Find where the given text appears and provide that cell's center as (X, Y) coordinate. 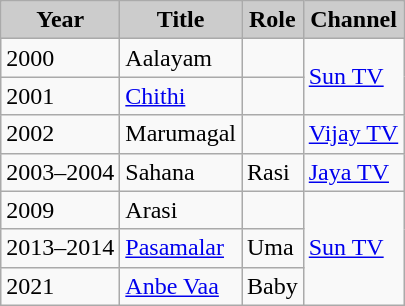
Chithi (181, 96)
2021 (60, 286)
Vijay TV (353, 134)
2009 (60, 210)
Baby (273, 286)
2002 (60, 134)
Year (60, 20)
2013–2014 (60, 248)
Jaya TV (353, 172)
Aalayam (181, 58)
2001 (60, 96)
Anbe Vaa (181, 286)
2000 (60, 58)
Role (273, 20)
Arasi (181, 210)
Sahana (181, 172)
Pasamalar (181, 248)
Title (181, 20)
Rasi (273, 172)
Uma (273, 248)
Channel (353, 20)
2003–2004 (60, 172)
Marumagal (181, 134)
